Determine the (X, Y) coordinate at the center of the cell enclosing the given text.  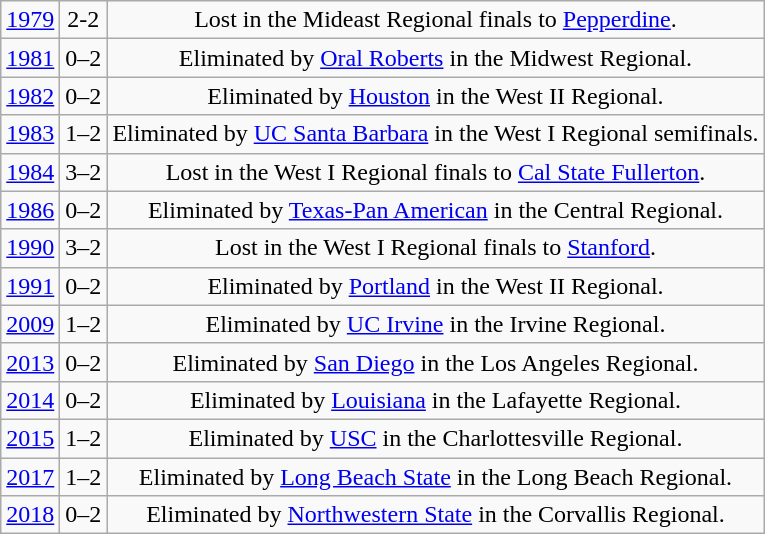
Eliminated by Northwestern State in the Corvallis Regional. (436, 515)
2017 (30, 477)
Eliminated by UC Santa Barbara in the West I Regional semifinals. (436, 134)
1990 (30, 248)
Eliminated by Texas-Pan American in the Central Regional. (436, 210)
2013 (30, 362)
1979 (30, 20)
2018 (30, 515)
1991 (30, 286)
Eliminated by Louisiana in the Lafayette Regional. (436, 400)
Lost in the Mideast Regional finals to Pepperdine. (436, 20)
Eliminated by Houston in the West II Regional. (436, 96)
1981 (30, 58)
2009 (30, 324)
Eliminated by Oral Roberts in the Midwest Regional. (436, 58)
1982 (30, 96)
Eliminated by UC Irvine in the Irvine Regional. (436, 324)
1984 (30, 172)
2015 (30, 438)
1986 (30, 210)
Eliminated by San Diego in the Los Angeles Regional. (436, 362)
2-2 (84, 20)
Eliminated by Portland in the West II Regional. (436, 286)
2014 (30, 400)
Eliminated by Long Beach State in the Long Beach Regional. (436, 477)
Lost in the West I Regional finals to Cal State Fullerton. (436, 172)
Eliminated by USC in the Charlottesville Regional. (436, 438)
Lost in the West I Regional finals to Stanford. (436, 248)
1983 (30, 134)
